Capture the cell that displays the provided text and extract its [x, y] central coordinate. 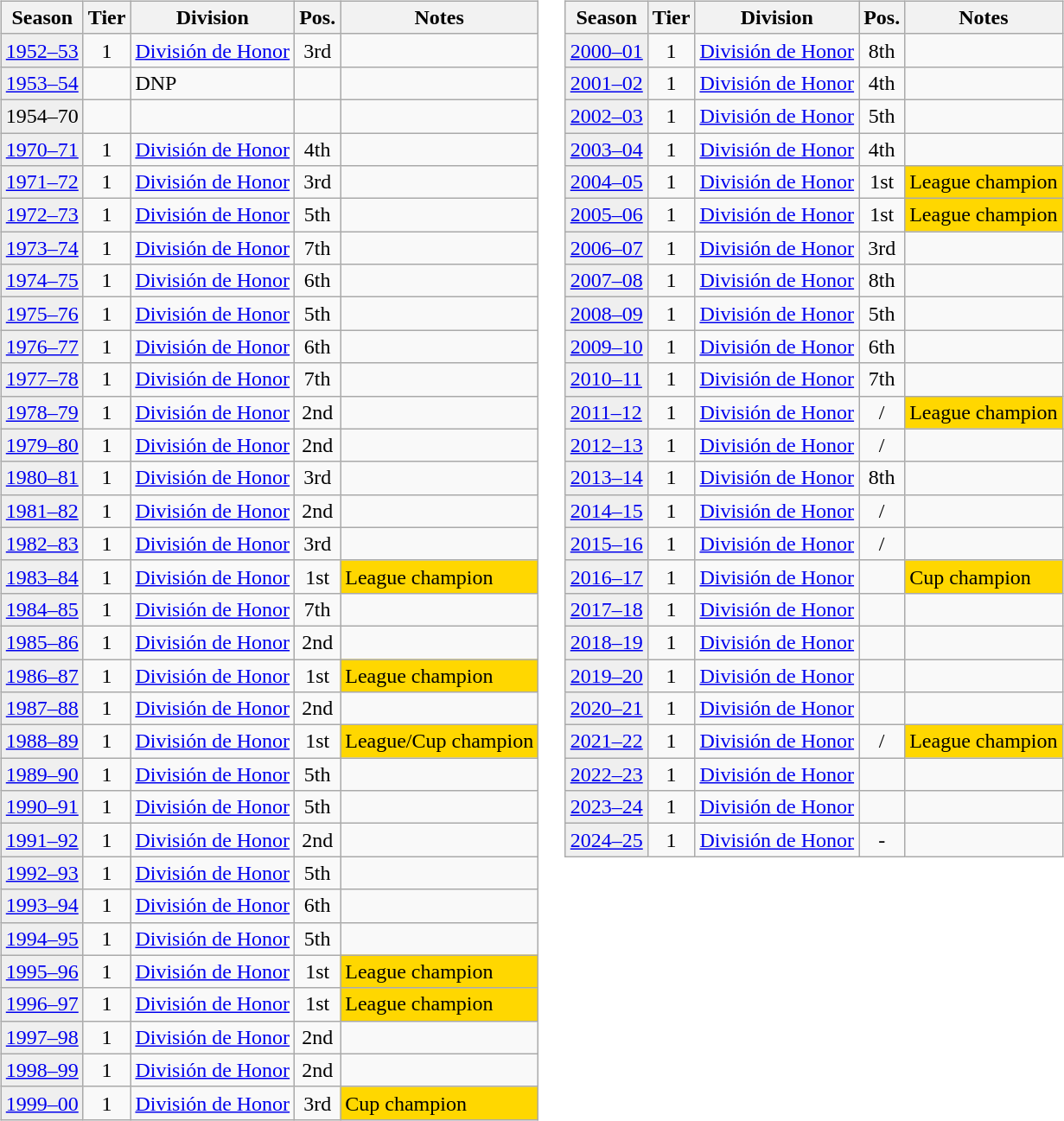
1994–95 [41, 939]
2007–08 [607, 281]
1983–84 [41, 576]
1979–80 [41, 445]
1997–98 [41, 1037]
1952–53 [41, 50]
- [882, 840]
2005–06 [607, 215]
2009–10 [607, 347]
DNP [213, 83]
1985–86 [41, 642]
1998–99 [41, 1070]
1970–71 [41, 150]
2024–25 [607, 840]
1993–94 [41, 906]
2021–22 [607, 742]
2018–19 [607, 642]
1982–83 [41, 544]
2017–18 [607, 609]
1990–91 [41, 807]
2012–13 [607, 445]
1989–90 [41, 774]
1999–00 [41, 1103]
1972–73 [41, 215]
2016–17 [607, 576]
2014–15 [607, 511]
2020–21 [607, 709]
2000–01 [607, 50]
1981–82 [41, 511]
1973–74 [41, 248]
1974–75 [41, 281]
1980–81 [41, 478]
2019–20 [607, 675]
2001–02 [607, 83]
1975–76 [41, 314]
2010–11 [607, 379]
1991–92 [41, 840]
2015–16 [607, 544]
1992–93 [41, 873]
1988–89 [41, 742]
2006–07 [607, 248]
2013–14 [607, 478]
1995–96 [41, 971]
1996–97 [41, 1004]
2022–23 [607, 774]
2023–24 [607, 807]
1954–70 [41, 116]
1984–85 [41, 609]
2003–04 [607, 150]
1977–78 [41, 379]
League/Cup champion [439, 742]
1987–88 [41, 709]
2004–05 [607, 182]
2008–09 [607, 314]
1971–72 [41, 182]
1978–79 [41, 412]
2002–03 [607, 116]
2011–12 [607, 412]
1976–77 [41, 347]
1953–54 [41, 83]
1986–87 [41, 675]
